Find where the given text appears and provide that cell's center as [x, y] coordinate. 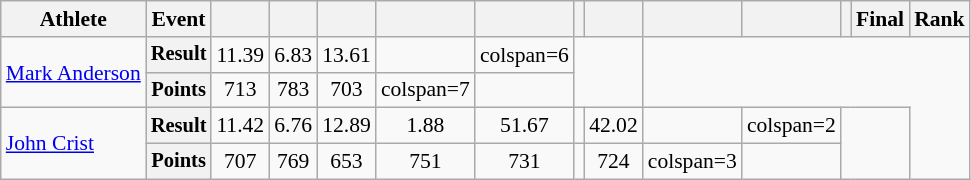
731 [524, 162]
713 [240, 90]
11.42 [240, 126]
751 [426, 162]
6.83 [293, 55]
Mark Anderson [74, 72]
1.88 [426, 126]
703 [346, 90]
12.89 [346, 126]
colspan=7 [426, 90]
707 [240, 162]
6.76 [293, 126]
653 [346, 162]
colspan=6 [524, 55]
724 [614, 162]
John Crist [74, 144]
51.67 [524, 126]
42.02 [614, 126]
783 [293, 90]
Athlete [74, 19]
13.61 [346, 55]
Final [880, 19]
769 [293, 162]
Rank [940, 19]
11.39 [240, 55]
Event [179, 19]
colspan=2 [792, 126]
colspan=3 [692, 162]
